Scan for the cell matching the given text and deliver its (X, Y) coordinate at center. 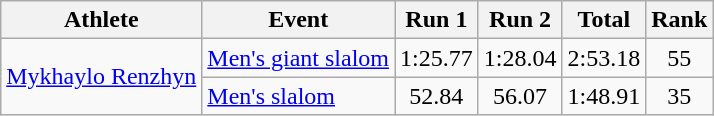
Athlete (102, 20)
Men's slalom (298, 96)
2:53.18 (604, 58)
Mykhaylo Renzhyn (102, 77)
Men's giant slalom (298, 58)
1:25.77 (436, 58)
Event (298, 20)
1:48.91 (604, 96)
1:28.04 (520, 58)
Total (604, 20)
55 (680, 58)
35 (680, 96)
52.84 (436, 96)
56.07 (520, 96)
Run 1 (436, 20)
Rank (680, 20)
Run 2 (520, 20)
